From the cell containing the given text, extract its center point as (X, Y) coordinate. 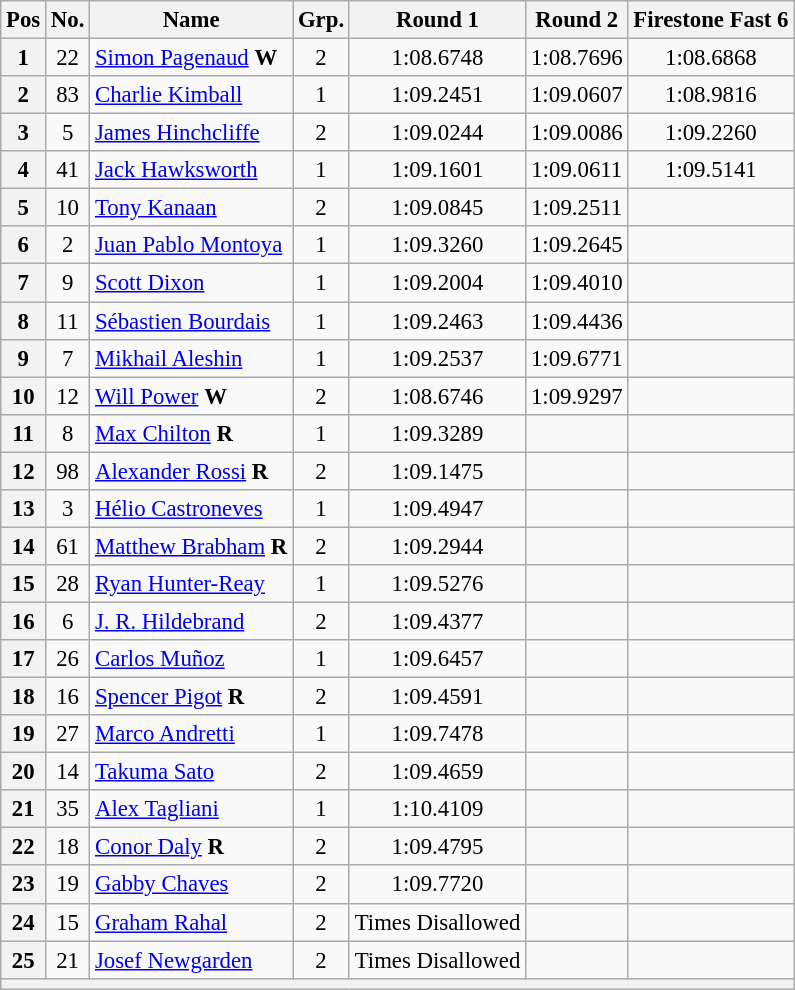
1:09.4947 (437, 509)
Round 1 (437, 20)
Tony Kanaan (192, 208)
83 (68, 95)
17 (24, 659)
Alex Tagliani (192, 809)
1:08.9816 (711, 95)
1:09.0244 (437, 133)
Spencer Pigot R (192, 697)
41 (68, 170)
1:09.9297 (577, 396)
25 (24, 960)
1:08.6868 (711, 58)
1:09.4436 (577, 321)
61 (68, 546)
Alexander Rossi R (192, 471)
1:10.4109 (437, 809)
26 (68, 659)
1:09.0086 (577, 133)
Grp. (322, 20)
1:09.3260 (437, 245)
Takuma Sato (192, 772)
1:09.0607 (577, 95)
James Hinchcliffe (192, 133)
1:09.2944 (437, 546)
23 (24, 885)
4 (24, 170)
Simon Pagenaud W (192, 58)
1:09.2537 (437, 358)
1:09.7478 (437, 734)
Round 2 (577, 20)
Pos (24, 20)
Marco Andretti (192, 734)
J. R. Hildebrand (192, 621)
28 (68, 584)
Gabby Chaves (192, 885)
20 (24, 772)
No. (68, 20)
1:09.2004 (437, 283)
Juan Pablo Montoya (192, 245)
Conor Daly R (192, 847)
1:08.6748 (437, 58)
1:09.2645 (577, 245)
1:09.1475 (437, 471)
1:09.4659 (437, 772)
Matthew Brabham R (192, 546)
Graham Rahal (192, 922)
1:09.0611 (577, 170)
1:09.1601 (437, 170)
Ryan Hunter-Reay (192, 584)
1:09.2260 (711, 133)
1:09.4377 (437, 621)
Jack Hawksworth (192, 170)
1:09.0845 (437, 208)
35 (68, 809)
1:09.5141 (711, 170)
1:09.4010 (577, 283)
Mikhail Aleshin (192, 358)
1:09.5276 (437, 584)
1:08.6746 (437, 396)
Will Power W (192, 396)
Carlos Muñoz (192, 659)
1:09.6771 (577, 358)
1:08.7696 (577, 58)
13 (24, 509)
Max Chilton R (192, 433)
24 (24, 922)
27 (68, 734)
1:09.7720 (437, 885)
98 (68, 471)
Hélio Castroneves (192, 509)
1:09.2511 (577, 208)
Firestone Fast 6 (711, 20)
1:09.3289 (437, 433)
1:09.6457 (437, 659)
Charlie Kimball (192, 95)
1:09.2451 (437, 95)
Sébastien Bourdais (192, 321)
1:09.4795 (437, 847)
1:09.4591 (437, 697)
Josef Newgarden (192, 960)
Scott Dixon (192, 283)
Name (192, 20)
1:09.2463 (437, 321)
